Capture the cell that displays the provided text and extract its (X, Y) central coordinate. 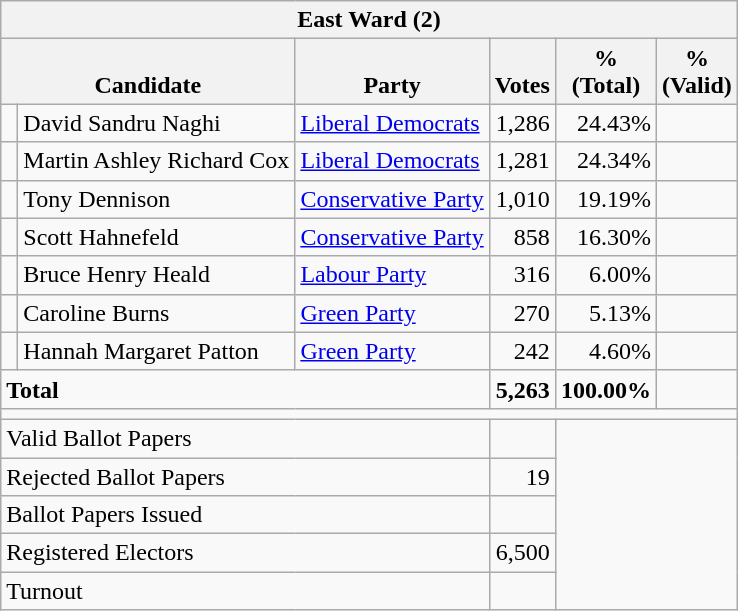
5.13% (606, 313)
100.00% (606, 389)
Total (245, 389)
19.19% (606, 199)
Caroline Burns (156, 313)
Party (392, 72)
%(Valid) (696, 72)
242 (522, 351)
24.43% (606, 123)
Ballot Papers Issued (245, 515)
%(Total) (606, 72)
19 (522, 477)
316 (522, 275)
858 (522, 237)
Scott Hahnefeld (156, 237)
1,010 (522, 199)
Labour Party (392, 275)
East Ward (2) (370, 20)
5,263 (522, 389)
1,281 (522, 161)
6,500 (522, 553)
Turnout (245, 591)
Valid Ballot Papers (245, 438)
Tony Dennison (156, 199)
Hannah Margaret Patton (156, 351)
Martin Ashley Richard Cox (156, 161)
Votes (522, 72)
16.30% (606, 237)
Registered Electors (245, 553)
4.60% (606, 351)
6.00% (606, 275)
David Sandru Naghi (156, 123)
24.34% (606, 161)
Candidate (148, 72)
1,286 (522, 123)
Rejected Ballot Papers (245, 477)
Bruce Henry Heald (156, 275)
270 (522, 313)
